Find where the given text appears and provide that cell's center as (X, Y) coordinate. 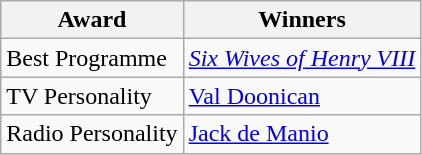
Award (92, 20)
Winners (302, 20)
Six Wives of Henry VIII (302, 58)
Radio Personality (92, 134)
Best Programme (92, 58)
TV Personality (92, 96)
Val Doonican (302, 96)
Jack de Manio (302, 134)
